Detect which cell encompasses the target text, then output its [X, Y] center coordinate. 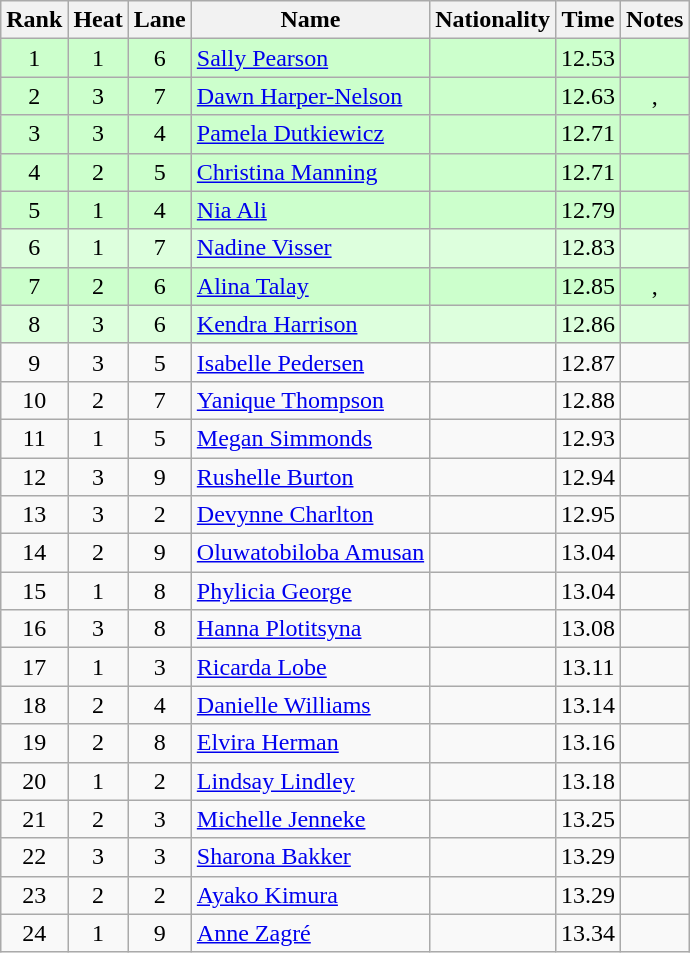
23 [34, 895]
Lindsay Lindley [310, 781]
12.86 [588, 324]
Ricarda Lobe [310, 667]
21 [34, 819]
Danielle Williams [310, 705]
Sally Pearson [310, 58]
17 [34, 667]
Sharona Bakker [310, 857]
11 [34, 438]
12.87 [588, 362]
16 [34, 629]
Lane [160, 20]
14 [34, 553]
Christina Manning [310, 172]
13 [34, 515]
20 [34, 781]
Kendra Harrison [310, 324]
Rushelle Burton [310, 477]
Yanique Thompson [310, 400]
Time [588, 20]
22 [34, 857]
13.11 [588, 667]
Rank [34, 20]
Michelle Jenneke [310, 819]
15 [34, 591]
13.16 [588, 743]
13.34 [588, 933]
12 [34, 477]
12.94 [588, 477]
12.53 [588, 58]
13.14 [588, 705]
Devynne Charlton [310, 515]
12.95 [588, 515]
Heat [98, 20]
Nationality [493, 20]
10 [34, 400]
Dawn Harper-Nelson [310, 96]
24 [34, 933]
Isabelle Pedersen [310, 362]
Pamela Dutkiewicz [310, 134]
12.85 [588, 286]
Ayako Kimura [310, 895]
Nadine Visser [310, 248]
Nia Ali [310, 210]
12.79 [588, 210]
Megan Simmonds [310, 438]
Oluwatobiloba Amusan [310, 553]
18 [34, 705]
19 [34, 743]
13.25 [588, 819]
Name [310, 20]
Anne Zagré [310, 933]
12.93 [588, 438]
Alina Talay [310, 286]
Notes [654, 20]
12.83 [588, 248]
Phylicia George [310, 591]
13.08 [588, 629]
13.18 [588, 781]
12.88 [588, 400]
Elvira Herman [310, 743]
Hanna Plotitsyna [310, 629]
12.63 [588, 96]
